Return [X, Y] of the center of cell containing provided text 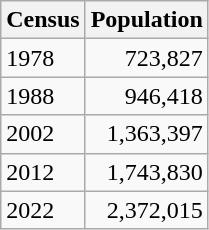
2022 [43, 210]
2012 [43, 172]
1988 [43, 96]
723,827 [146, 58]
1978 [43, 58]
Population [146, 20]
2,372,015 [146, 210]
946,418 [146, 96]
1,363,397 [146, 134]
1,743,830 [146, 172]
Census [43, 20]
2002 [43, 134]
